Determine the [X, Y] coordinate at the center of the cell enclosing the given text.  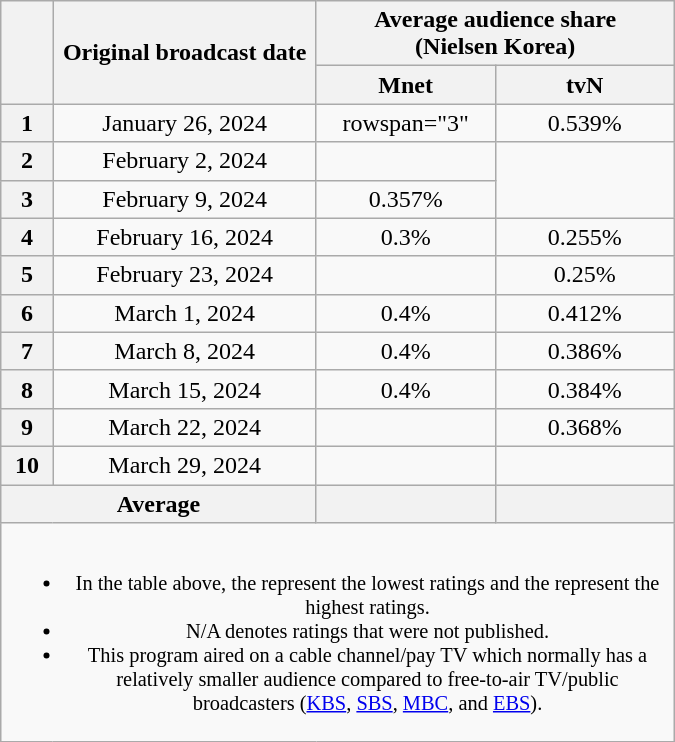
March 1, 2024 [184, 313]
0.386% [584, 351]
0.368% [584, 427]
0.255% [584, 237]
9 [27, 427]
Mnet [406, 85]
March 15, 2024 [184, 389]
February 16, 2024 [184, 237]
0.3% [406, 237]
0.384% [584, 389]
10 [27, 465]
4 [27, 237]
Original broadcast date [184, 52]
0.357% [406, 199]
6 [27, 313]
5 [27, 275]
February 2, 2024 [184, 161]
March 22, 2024 [184, 427]
3 [27, 199]
0.539% [584, 123]
2 [27, 161]
March 8, 2024 [184, 351]
7 [27, 351]
0.25% [584, 275]
February 23, 2024 [184, 275]
Average audience share(Nielsen Korea) [495, 34]
January 26, 2024 [184, 123]
Average [158, 503]
March 29, 2024 [184, 465]
rowspan="3" [406, 123]
tvN [584, 85]
February 9, 2024 [184, 199]
0.412% [584, 313]
8 [27, 389]
1 [27, 123]
